Pinpoint the cell where the given text exists, returning its (x, y) midpoint coordinate. 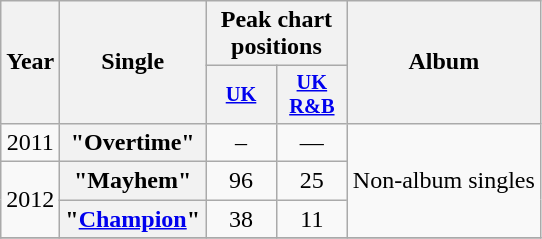
UK (242, 95)
UK R&B (312, 95)
Peak chart positions (277, 34)
Single (133, 62)
25 (312, 181)
"Champion" (133, 219)
"Mayhem" (133, 181)
11 (312, 219)
Album (444, 62)
"Overtime" (133, 142)
2012 (30, 200)
— (312, 142)
2011 (30, 142)
Year (30, 62)
96 (242, 181)
Non-album singles (444, 180)
38 (242, 219)
– (242, 142)
